Locate the cell with the specified text and output its [x, y] center coordinate. 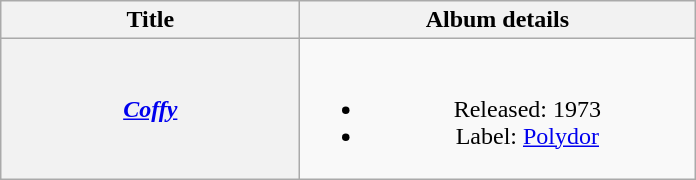
Coffy [150, 109]
Album details [498, 20]
Released: 1973Label: Polydor [498, 109]
Title [150, 20]
